Pinpoint the cell where the given text exists, returning its [x, y] midpoint coordinate. 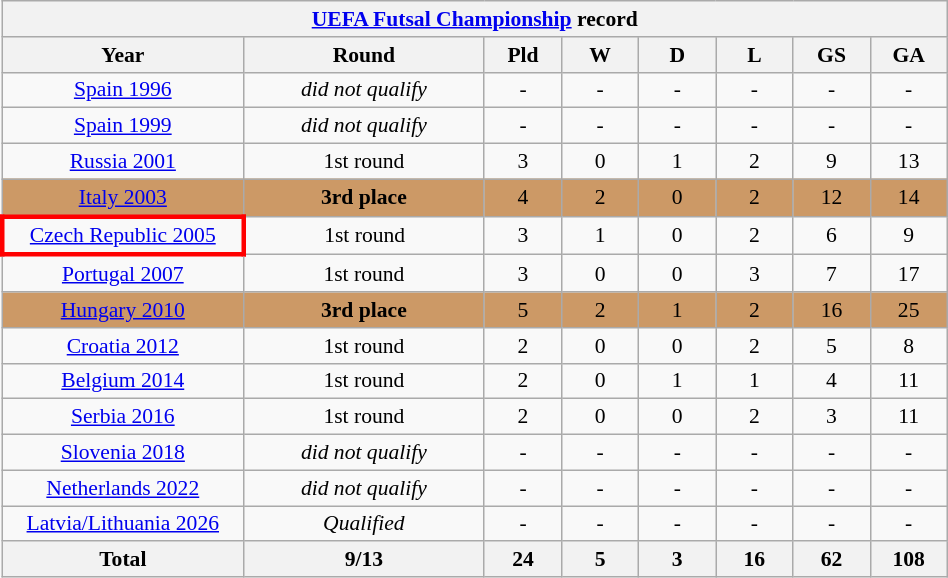
W [600, 55]
Slovenia 2018 [122, 453]
Year [122, 55]
13 [908, 162]
8 [908, 346]
9/13 [364, 560]
Portugal 2007 [122, 274]
Round [364, 55]
Czech Republic 2005 [122, 236]
Netherlands 2022 [122, 488]
D [678, 55]
Hungary 2010 [122, 310]
Spain 1996 [122, 90]
14 [908, 198]
Spain 1999 [122, 126]
Qualified [364, 524]
Total [122, 560]
17 [908, 274]
25 [908, 310]
Serbia 2016 [122, 417]
GA [908, 55]
Latvia/Lithuania 2026 [122, 524]
L [754, 55]
GS [832, 55]
108 [908, 560]
6 [832, 236]
7 [832, 274]
Italy 2003 [122, 198]
12 [832, 198]
62 [832, 560]
24 [522, 560]
UEFA Futsal Championship record [474, 19]
Pld [522, 55]
Belgium 2014 [122, 381]
Croatia 2012 [122, 346]
Russia 2001 [122, 162]
